Extract the [X, Y] coordinate from the center of the cell holding the provided text.  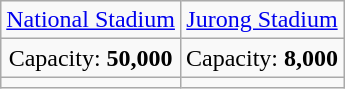
Capacity: 50,000 [91, 58]
National Stadium [91, 20]
Capacity: 8,000 [262, 58]
Jurong Stadium [262, 20]
